Search for the cell housing the specified text and yield its [x, y] center coordinate. 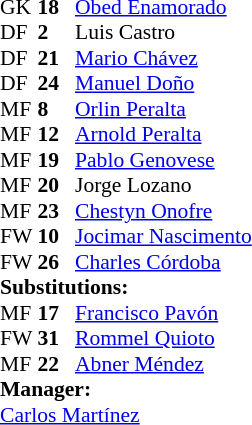
Manager: [126, 389]
Jorge Lozano [164, 185]
Luis Castro [164, 33]
10 [57, 237]
22 [57, 364]
19 [57, 160]
12 [57, 135]
21 [57, 58]
Arnold Peralta [164, 135]
2 [57, 33]
Pablo Genovese [164, 160]
Manuel Doño [164, 83]
23 [57, 211]
Chestyn Onofre [164, 211]
17 [57, 313]
Jocimar Nascimento [164, 237]
Abner Méndez [164, 364]
Substitutions: [126, 287]
Francisco Pavón [164, 313]
Charles Córdoba [164, 262]
Rommel Quioto [164, 339]
26 [57, 262]
8 [57, 109]
31 [57, 339]
Mario Chávez [164, 58]
20 [57, 185]
Orlin Peralta [164, 109]
24 [57, 83]
